Find where the given text appears and provide that cell's center as [x, y] coordinate. 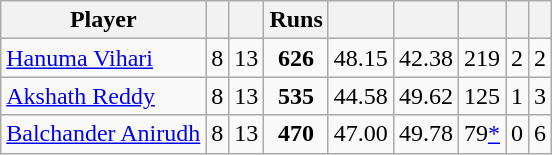
535 [296, 96]
49.78 [426, 134]
470 [296, 134]
Runs [296, 20]
42.38 [426, 58]
79* [482, 134]
Player [104, 20]
3 [540, 96]
1 [518, 96]
219 [482, 58]
49.62 [426, 96]
44.58 [360, 96]
48.15 [360, 58]
Akshath Reddy [104, 96]
626 [296, 58]
125 [482, 96]
Balchander Anirudh [104, 134]
Hanuma Vihari [104, 58]
0 [518, 134]
6 [540, 134]
47.00 [360, 134]
